From the cell containing the given text, extract its center point as [X, Y] coordinate. 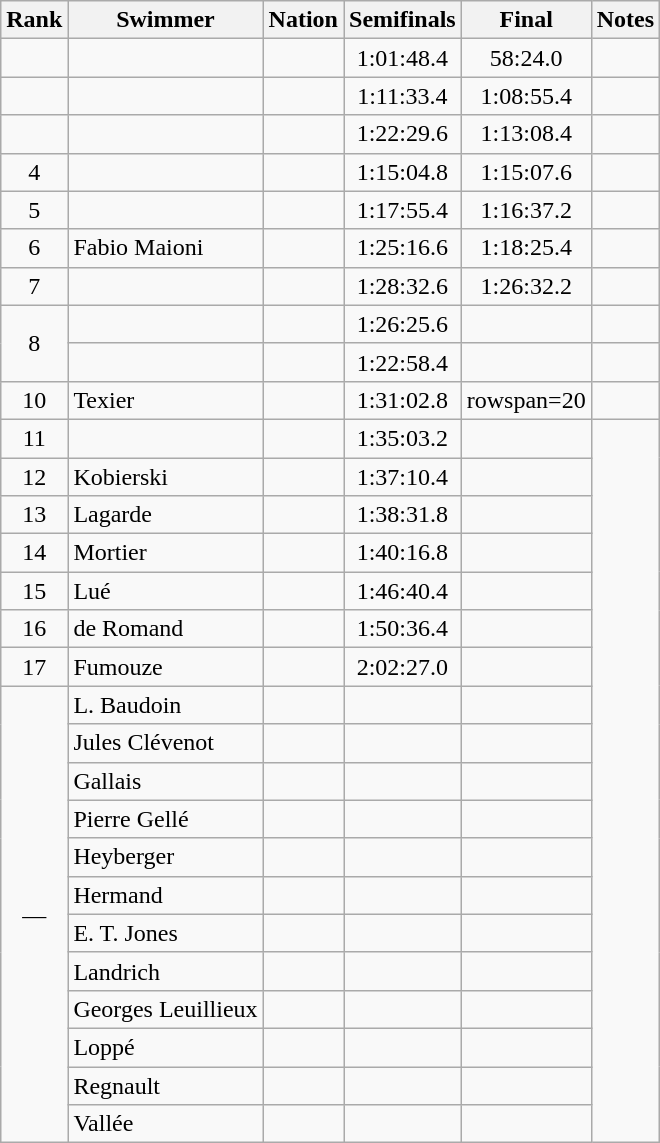
Landrich [166, 971]
Heyberger [166, 857]
13 [34, 515]
1:28:32.6 [403, 286]
1:37:10.4 [403, 477]
6 [34, 248]
E. T. Jones [166, 933]
2:02:27.0 [403, 667]
1:50:36.4 [403, 629]
7 [34, 286]
Fumouze [166, 667]
1:13:08.4 [526, 134]
1:26:32.2 [526, 286]
10 [34, 400]
1:17:55.4 [403, 210]
Semifinals [403, 20]
L. Baudoin [166, 705]
12 [34, 477]
Hermand [166, 895]
1:38:31.8 [403, 515]
1:16:37.2 [526, 210]
1:01:48.4 [403, 58]
Pierre Gellé [166, 819]
15 [34, 591]
1:15:04.8 [403, 172]
— [34, 914]
Final [526, 20]
1:22:58.4 [403, 362]
4 [34, 172]
1:18:25.4 [526, 248]
Fabio Maioni [166, 248]
Swimmer [166, 20]
Texier [166, 400]
Lagarde [166, 515]
1:15:07.6 [526, 172]
Notes [625, 20]
Loppé [166, 1047]
Lué [166, 591]
Nation [303, 20]
Jules Clévenot [166, 743]
de Romand [166, 629]
1:22:29.6 [403, 134]
Gallais [166, 781]
Regnault [166, 1085]
1:35:03.2 [403, 438]
1:31:02.8 [403, 400]
Mortier [166, 553]
Rank [34, 20]
17 [34, 667]
1:26:25.6 [403, 324]
1:25:16.6 [403, 248]
1:11:33.4 [403, 96]
16 [34, 629]
8 [34, 343]
5 [34, 210]
1:40:16.8 [403, 553]
Vallée [166, 1124]
58:24.0 [526, 58]
1:46:40.4 [403, 591]
14 [34, 553]
1:08:55.4 [526, 96]
11 [34, 438]
rowspan=20 [526, 400]
Kobierski [166, 477]
Georges Leuillieux [166, 1009]
